From the cell containing the given text, extract its center point as [X, Y] coordinate. 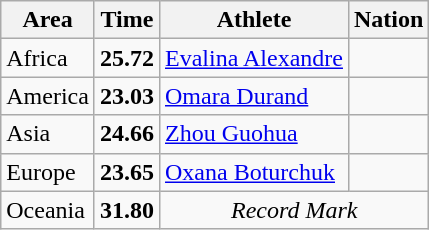
Asia [48, 134]
Evalina Alexandre [254, 58]
Africa [48, 58]
Area [48, 20]
31.80 [126, 210]
Time [126, 20]
24.66 [126, 134]
Zhou Guohua [254, 134]
America [48, 96]
Oceania [48, 210]
Record Mark [294, 210]
Omara Durand [254, 96]
Oxana Boturchuk [254, 172]
Athlete [254, 20]
23.03 [126, 96]
Europe [48, 172]
25.72 [126, 58]
23.65 [126, 172]
Nation [388, 20]
